From the cell containing the given text, extract its center point as [X, Y] coordinate. 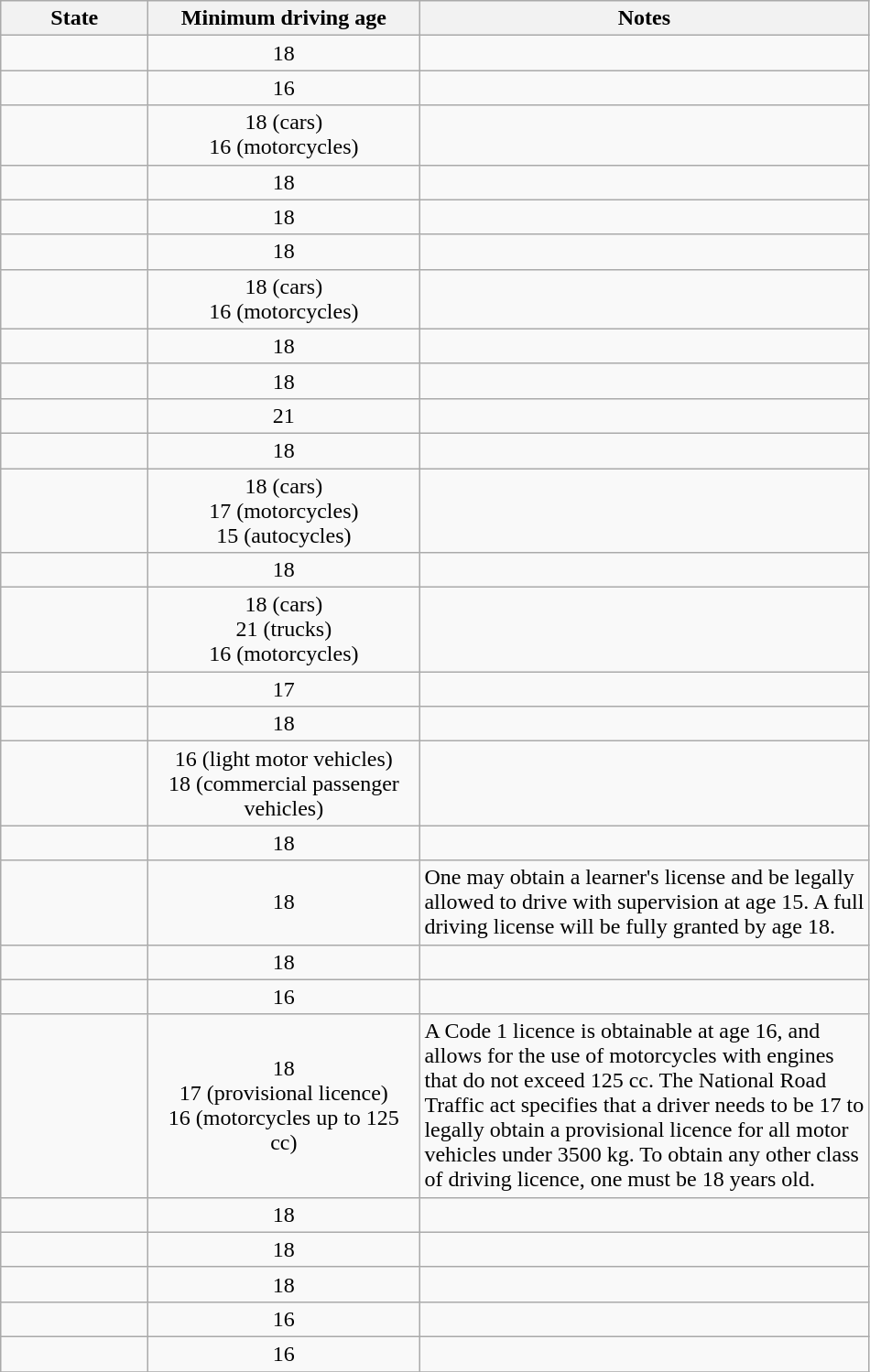
18 (cars)17 (motorcycles)15 (autocycles) [284, 511]
18 (cars)21 (trucks)16 (motorcycles) [284, 630]
17 [284, 689]
16 (light motor vehicles)18 (commercial passenger vehicles) [284, 783]
21 [284, 416]
Notes [645, 18]
18 17 (provisional licence)16 (motorcycles up to 125 cc) [284, 1106]
State [75, 18]
Minimum driving age [284, 18]
